Search for the cell housing the specified text and yield its [x, y] center coordinate. 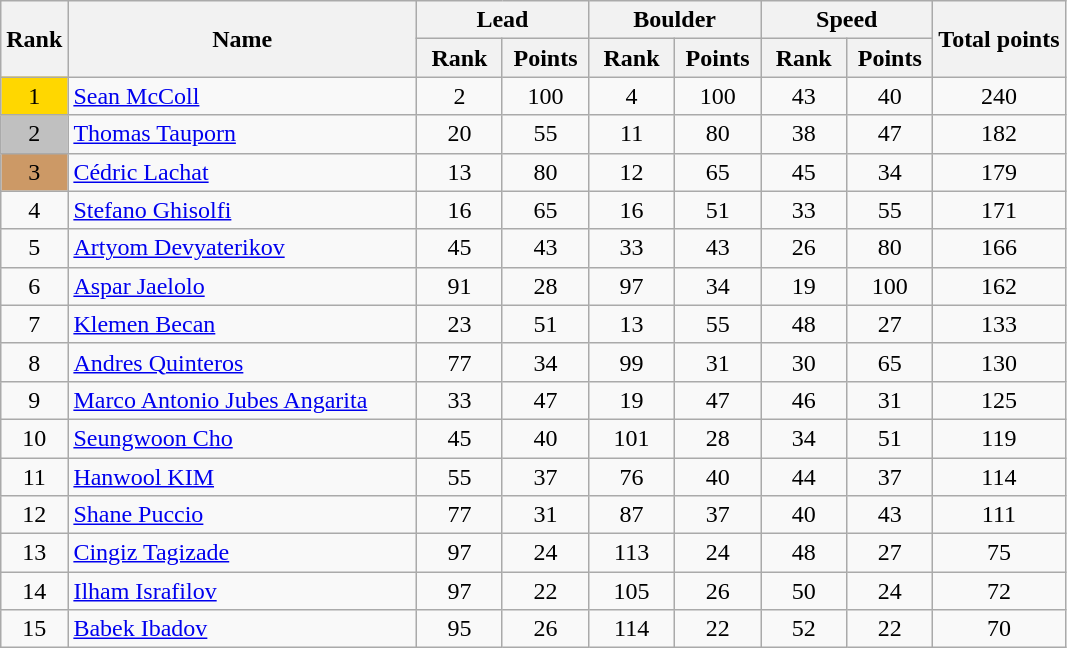
95 [459, 629]
14 [34, 591]
Lead [502, 20]
171 [999, 210]
Boulder [675, 20]
113 [632, 553]
119 [999, 438]
72 [999, 591]
5 [34, 248]
179 [999, 172]
15 [34, 629]
162 [999, 286]
9 [34, 400]
70 [999, 629]
Name [242, 39]
76 [632, 477]
166 [999, 248]
Klemen Becan [242, 324]
6 [34, 286]
133 [999, 324]
Aspar Jaelolo [242, 286]
101 [632, 438]
Artyom Devyaterikov [242, 248]
182 [999, 134]
Total points [999, 39]
91 [459, 286]
Shane Puccio [242, 515]
Stefano Ghisolfi [242, 210]
Babek Ibadov [242, 629]
Seungwoon Cho [242, 438]
125 [999, 400]
30 [804, 362]
Ilham Israfilov [242, 591]
Thomas Tauporn [242, 134]
38 [804, 134]
105 [632, 591]
8 [34, 362]
7 [34, 324]
3 [34, 172]
240 [999, 96]
23 [459, 324]
Speed [847, 20]
87 [632, 515]
Hanwool KIM [242, 477]
75 [999, 553]
Sean McColl [242, 96]
Andres Quinteros [242, 362]
Cingiz Tagizade [242, 553]
10 [34, 438]
99 [632, 362]
Marco Antonio Jubes Angarita [242, 400]
52 [804, 629]
111 [999, 515]
46 [804, 400]
50 [804, 591]
1 [34, 96]
44 [804, 477]
Cédric Lachat [242, 172]
20 [459, 134]
130 [999, 362]
